Provide the [x, y] coordinate of the cell's center where the given text is located.  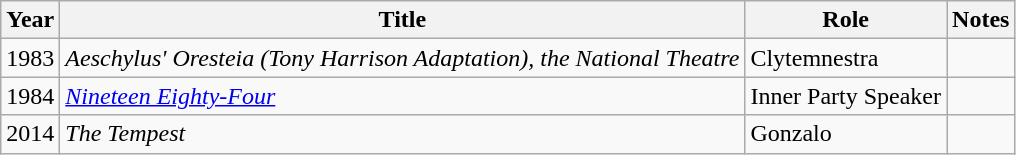
2014 [30, 134]
1983 [30, 58]
1984 [30, 96]
The Tempest [402, 134]
Notes [981, 20]
Gonzalo [846, 134]
Clytemnestra [846, 58]
Inner Party Speaker [846, 96]
Aeschylus' Oresteia (Tony Harrison Adaptation), the National Theatre [402, 58]
Title [402, 20]
Nineteen Eighty-Four [402, 96]
Role [846, 20]
Year [30, 20]
